Search for the cell housing the specified text and yield its [x, y] center coordinate. 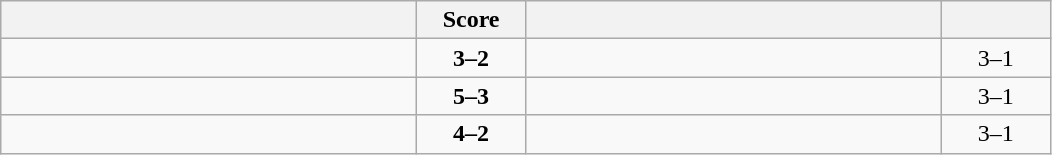
5–3 [472, 96]
4–2 [472, 134]
Score [472, 20]
3–2 [472, 58]
